Pinpoint the cell where the given text exists, returning its [x, y] midpoint coordinate. 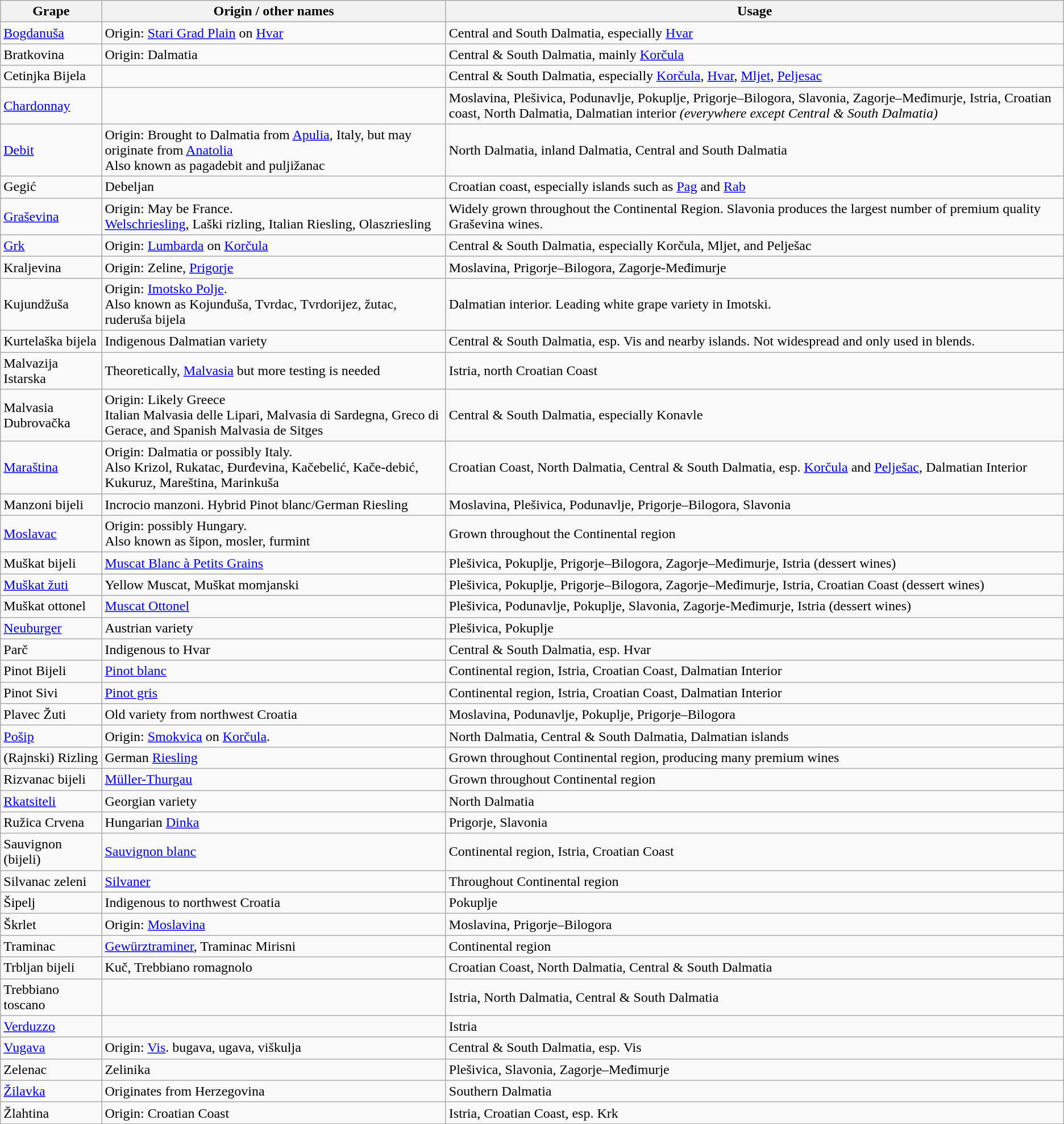
Gewürztraminer, Traminac Mirisni [274, 946]
Škrlet [51, 925]
Southern Dalmatia [755, 1091]
Verduzzo [51, 1026]
Kujundžuša [51, 304]
Old variety from northwest Croatia [274, 714]
Plešivica, Podunavlje, Pokuplje, Slavonia, Zagorje-Međimurje, Istria (dessert wines) [755, 606]
Pinot gris [274, 693]
Origin: Croatian Coast [274, 1113]
Central & South Dalmatia, esp. Vis and nearby islands. Not widespread and only used in blends. [755, 341]
Continental region, Istria, Croatian Coast [755, 852]
Grape [51, 11]
Origin: Zeline, Prigorje [274, 267]
Debit [51, 150]
(Rajnski) Rizling [51, 757]
Silvanac zeleni [51, 881]
Origin: Lumbarda on Korčula [274, 245]
Throughout Continental region [755, 881]
Sauvignon (bijeli) [51, 852]
Gegić [51, 187]
Plešivica, Pokuplje, Prigorje–Bilogora, Zagorje–Međimurje, Istria (dessert wines) [755, 563]
Georgian variety [274, 801]
Central & South Dalmatia, especially Korčula, Mljet, and Pelješac [755, 245]
Debeljan [274, 187]
Vugava [51, 1048]
Moslavina, Plešivica, Podunavlje, Prigorje–Bilogora, Slavonia [755, 505]
Kraljevina [51, 267]
Central & South Dalmatia, esp. Vis [755, 1048]
Sauvignon blanc [274, 852]
Prigorje, Slavonia [755, 823]
Hungarian Dinka [274, 823]
Müller-Thurgau [274, 779]
Croatian Coast, North Dalmatia, Central & South Dalmatia [755, 968]
Ružica Crvena [51, 823]
Bratkovina [51, 55]
Pokuplje [755, 903]
Incrocio manzoni. Hybrid Pinot blanc/German Riesling [274, 505]
Grown throughout the Continental region [755, 534]
Pošip [51, 736]
Grown throughout Continental region [755, 779]
Neuburger [51, 628]
North Dalmatia [755, 801]
Continental region [755, 946]
Central and South Dalmatia, especially Hvar [755, 33]
Traminac [51, 946]
Origin: Smokvica on Korčula. [274, 736]
Moslavina, Podunavlje, Pokuplje, Prigorje–Bilogora [755, 714]
Rkatsiteli [51, 801]
North Dalmatia, inland Dalmatia, Central and South Dalmatia [755, 150]
Central & South Dalmatia, especially Korčula, Hvar, Mljet, Peljesac [755, 76]
Plešivica, Slavonia, Zagorje–Međimurje [755, 1069]
Muškat ottonel [51, 606]
Muscat Ottonel [274, 606]
Widely grown throughout the Continental Region. Slavonia produces the largest number of premium quality Graševina wines. [755, 216]
Yellow Muscat, Muškat momjanski [274, 585]
Austrian variety [274, 628]
Žlahtina [51, 1113]
German Riesling [274, 757]
Muscat Blanc à Petits Grains [274, 563]
Pinot blanc [274, 671]
Malvasia Dubrovačka [51, 415]
Origin: Dalmatia or possibly Italy.Also Krizol, Rukatac, Đurđevina, Kačebelić, Kače-debić, Kukuruz, Mareština, Marinkuša [274, 468]
Istria, north Croatian Coast [755, 370]
Dalmatian interior. Leading white grape variety in Imotski. [755, 304]
North Dalmatia, Central & South Dalmatia, Dalmatian islands [755, 736]
Silvaner [274, 881]
Indigenous to Hvar [274, 650]
Croatian coast, especially islands such as Pag and Rab [755, 187]
Origin: Brought to Dalmatia from Apulia, Italy, but may originate from AnatoliaAlso known as pagadebit and puljižanac [274, 150]
Parč [51, 650]
Central & South Dalmatia, mainly Korčula [755, 55]
Origin: Stari Grad Plain on Hvar [274, 33]
Zelinika [274, 1069]
Pinot Sivi [51, 693]
Moslavina, Prigorje–Bilogora [755, 925]
Origin: possibly Hungary.Also known as šipon, mosler, furmint [274, 534]
Istria, North Dalmatia, Central & South Dalmatia [755, 997]
Indigenous Dalmatian variety [274, 341]
Origin / other names [274, 11]
Chardonnay [51, 106]
Kurtelaška bijela [51, 341]
Malvazija Istarska [51, 370]
Rizvanac bijeli [51, 779]
Plavec Žuti [51, 714]
Istria [755, 1026]
Šipelj [51, 903]
Origin: Dalmatia [274, 55]
Origin: Vis. bugava, ugava, viškulja [274, 1048]
Pinot Bijeli [51, 671]
Plešivica, Pokuplje, Prigorje–Bilogora, Zagorje–Međimurje, Istria, Croatian Coast (dessert wines) [755, 585]
Bogdanuša [51, 33]
Usage [755, 11]
Origin: Moslavina [274, 925]
Croatian Coast, North Dalmatia, Central & South Dalmatia, esp. Korčula and Pelješac, Dalmatian Interior [755, 468]
Trebbiano toscano [51, 997]
Cetinjka Bijela [51, 76]
Indigenous to northwest Croatia [274, 903]
Kuč, Trebbiano romagnolo [274, 968]
Žilavka [51, 1091]
Muškat žuti [51, 585]
Manzoni bijeli [51, 505]
Maraština [51, 468]
Moslavac [51, 534]
Zelenac [51, 1069]
Graševina [51, 216]
Originates from Herzegovina [274, 1091]
Muškat bijeli [51, 563]
Origin: Likely GreeceItalian Malvasia delle Lipari, Malvasia di Sardegna, Greco di Gerace, and Spanish Malvasia de Sitges [274, 415]
Grown throughout Continental region, producing many premium wines [755, 757]
Origin: May be France.Welschriesling, Laški rizling, Italian Riesling, Olaszriesling [274, 216]
Istria, Croatian Coast, esp. Krk [755, 1113]
Central & South Dalmatia, esp. Hvar [755, 650]
Theoretically, Malvasia but more testing is needed [274, 370]
Origin: Imotsko Polje.Also known as Kojunđuša, Tvrdac, Tvrdorijez, žutac, ruderuša bijela [274, 304]
Moslavina, Prigorje–Bilogora, Zagorje-Međimurje [755, 267]
Grk [51, 245]
Central & South Dalmatia, especially Konavle [755, 415]
Trbljan bijeli [51, 968]
Plešivica, Pokuplje [755, 628]
